Return (X, Y) of the center of cell containing provided text 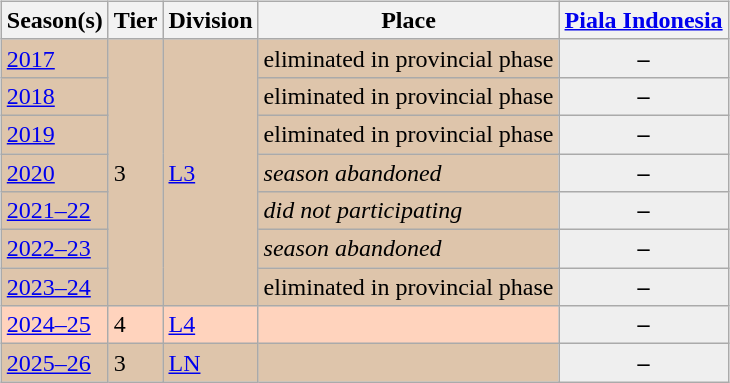
2021–22 (54, 211)
2025–26 (54, 363)
Place (408, 20)
Piala Indonesia (644, 20)
2017 (54, 58)
2022–23 (54, 249)
L3 (210, 172)
did not participating (408, 211)
Tier (136, 20)
Season(s) (54, 20)
2024–25 (54, 325)
L4 (210, 325)
Division (210, 20)
2019 (54, 134)
LN (210, 363)
2018 (54, 96)
2023–24 (54, 287)
2020 (54, 173)
4 (136, 325)
